Extract the (X, Y) coordinate from the center of the cell holding the provided text.  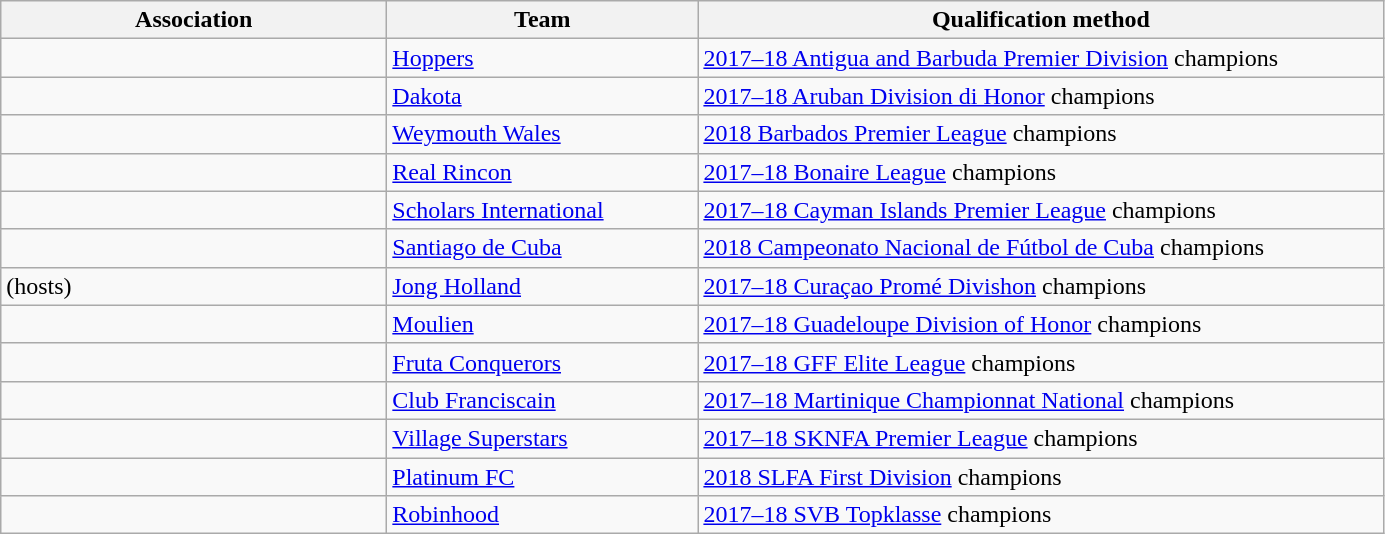
Qualification method (1041, 20)
Team (542, 20)
Moulien (542, 324)
2017–18 Martinique Championnat National champions (1041, 400)
2018 Barbados Premier League champions (1041, 134)
2017–18 Bonaire League champions (1041, 172)
Fruta Conquerors (542, 362)
Weymouth Wales (542, 134)
(hosts) (194, 286)
Scholars International (542, 210)
2017–18 SKNFA Premier League champions (1041, 438)
2017–18 SVB Topklasse champions (1041, 515)
2017–18 Antigua and Barbuda Premier Division champions (1041, 58)
Robinhood (542, 515)
Village Superstars (542, 438)
Platinum FC (542, 477)
2017–18 Aruban Division di Honor champions (1041, 96)
2018 SLFA First Division champions (1041, 477)
Santiago de Cuba (542, 248)
Dakota (542, 96)
2017–18 Curaçao Promé Divishon champions (1041, 286)
Hoppers (542, 58)
2018 Campeonato Nacional de Fútbol de Cuba champions (1041, 248)
Association (194, 20)
Real Rincon (542, 172)
Jong Holland (542, 286)
2017–18 Guadeloupe Division of Honor champions (1041, 324)
2017–18 GFF Elite League champions (1041, 362)
Club Franciscain (542, 400)
2017–18 Cayman Islands Premier League champions (1041, 210)
